Scan for the cell matching the given text and deliver its (x, y) coordinate at center. 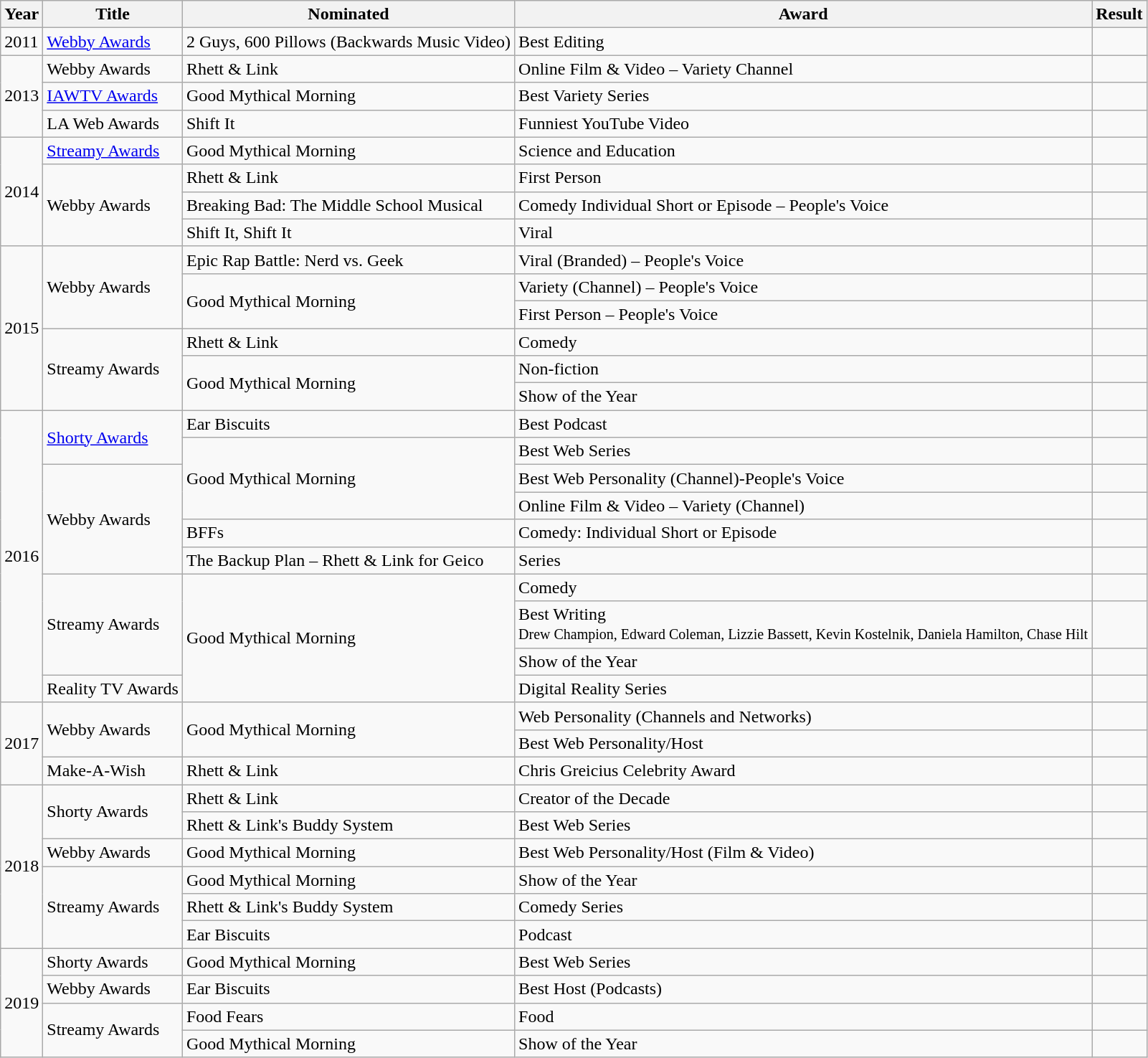
Non-fiction (803, 369)
Reality TV Awards (113, 689)
Science and Education (803, 151)
Make-A-Wish (113, 770)
Best Writing Drew Champion, Edward Coleman, Lizzie Bassett, Kevin Kostelnik, Daniela Hamilton, Chase Hilt (803, 624)
2 Guys, 600 Pillows (Backwards Music Video) (348, 42)
Best Web Personality/Host (Film & Video) (803, 853)
Web Personality (Channels and Networks) (803, 716)
2011 (22, 42)
2016 (22, 557)
Nominated (348, 14)
Variety (Channel) – People's Voice (803, 287)
First Person – People's Voice (803, 314)
Year (22, 14)
Viral (803, 232)
Online Film & Video – Variety Channel (803, 69)
Food Fears (348, 1016)
LA Web Awards (113, 123)
Best Host (Podcasts) (803, 989)
Viral (Branded) – People's Voice (803, 260)
Funniest YouTube Video (803, 123)
Breaking Bad: The Middle School Musical (348, 205)
First Person (803, 178)
Shift It (348, 123)
Chris Greicius Celebrity Award (803, 770)
2013 (22, 96)
2017 (22, 743)
Shift It, Shift It (348, 232)
Best Web Personality (Channel)-People's Voice (803, 478)
Creator of the Decade (803, 798)
Best Podcast (803, 424)
Podcast (803, 935)
Online Film & Video – Variety (Channel) (803, 506)
Comedy Individual Short or Episode – People's Voice (803, 205)
Digital Reality Series (803, 689)
IAWTV Awards (113, 96)
Epic Rap Battle: Nerd vs. Geek (348, 260)
Best Editing (803, 42)
Comedy Series (803, 907)
BFFs (348, 533)
The Backup Plan – Rhett & Link for Geico (348, 560)
Food (803, 1016)
2018 (22, 866)
2015 (22, 328)
Award (803, 14)
2014 (22, 192)
2019 (22, 1003)
Title (113, 14)
Best Web Personality/Host (803, 743)
Comedy: Individual Short or Episode (803, 533)
Series (803, 560)
Result (1119, 14)
Best Variety Series (803, 96)
